Determine the [X, Y] coordinate at the center of the cell enclosing the given text.  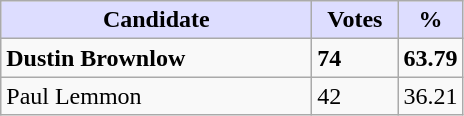
74 [355, 58]
63.79 [430, 58]
Votes [355, 20]
36.21 [430, 96]
% [430, 20]
Paul Lemmon [156, 96]
Candidate [156, 20]
Dustin Brownlow [156, 58]
42 [355, 96]
